Return [x, y] of the center of cell containing provided text 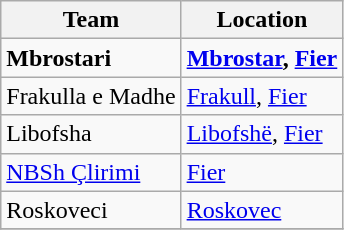
Roskovec [262, 210]
Roskoveci [91, 210]
Frakull, Fier [262, 96]
Location [262, 20]
NBSh Çlirimi [91, 172]
Libofsha [91, 134]
Frakulla e Madhe [91, 96]
Libofshë, Fier [262, 134]
Team [91, 20]
Mbrostari [91, 58]
Mbrostar, Fier [262, 58]
Fier [262, 172]
